Pinpoint the cell where the given text exists, returning its (X, Y) midpoint coordinate. 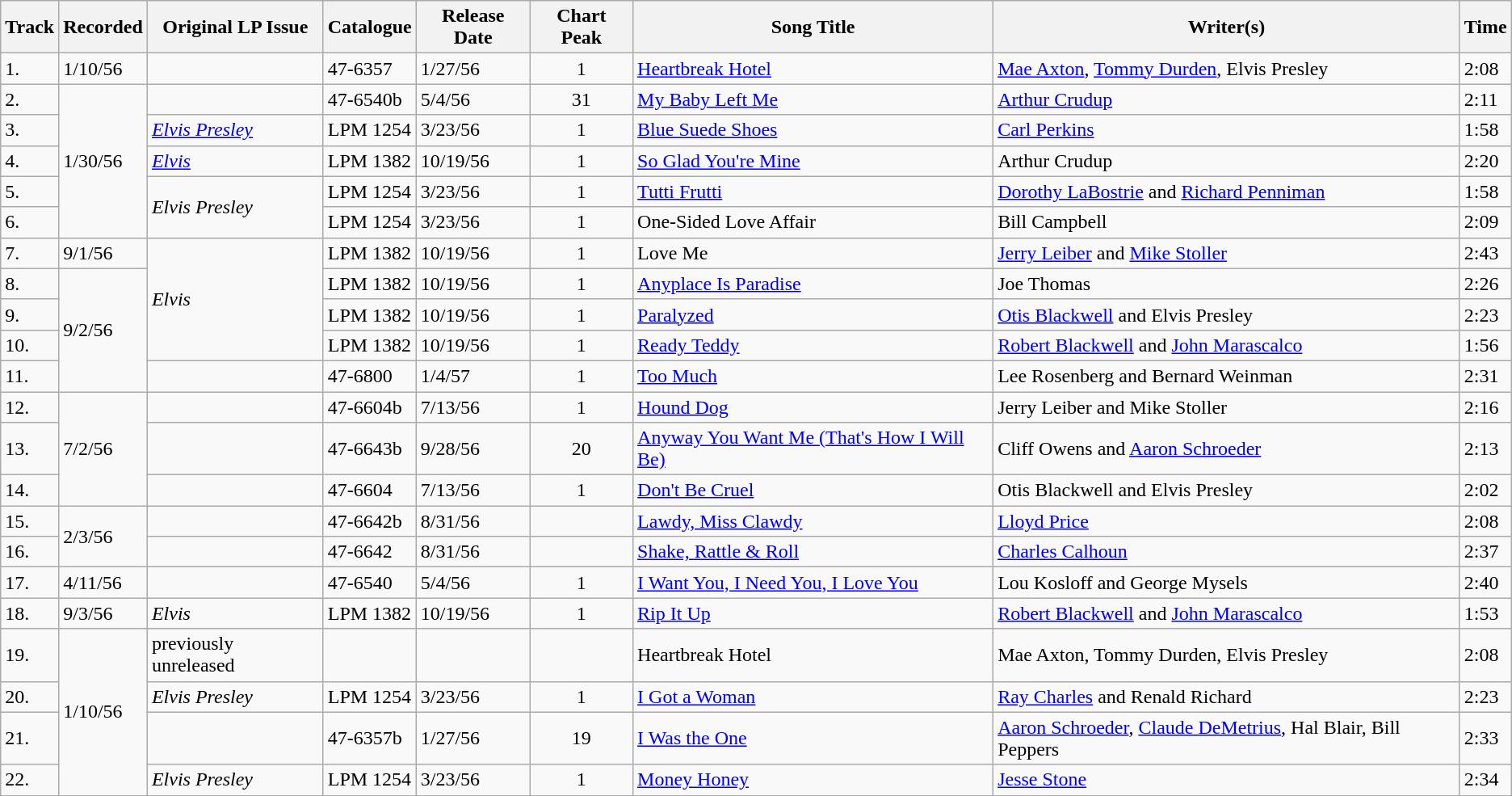
2:31 (1485, 376)
47-6540 (370, 583)
7. (30, 253)
I Want You, I Need You, I Love You (813, 583)
Paralyzed (813, 314)
Don't Be Cruel (813, 491)
22. (30, 780)
47-6604b (370, 406)
Money Honey (813, 780)
Catalogue (370, 27)
4/11/56 (103, 583)
31 (582, 99)
Writer(s) (1227, 27)
17. (30, 583)
47-6643b (370, 449)
1/30/56 (103, 161)
Blue Suede Shoes (813, 130)
Song Title (813, 27)
4. (30, 161)
2:26 (1485, 284)
Charles Calhoun (1227, 552)
Original LP Issue (235, 27)
Dorothy LaBostrie and Richard Penniman (1227, 192)
I Got a Woman (813, 697)
Ray Charles and Renald Richard (1227, 697)
9/2/56 (103, 330)
16. (30, 552)
1/4/57 (473, 376)
47-6357 (370, 69)
Time (1485, 27)
9/28/56 (473, 449)
2:11 (1485, 99)
Hound Dog (813, 406)
Jesse Stone (1227, 780)
Tutti Frutti (813, 192)
19 (582, 739)
2/3/56 (103, 537)
14. (30, 491)
My Baby Left Me (813, 99)
47-6357b (370, 739)
8. (30, 284)
7/2/56 (103, 448)
47-6642 (370, 552)
Joe Thomas (1227, 284)
2:37 (1485, 552)
2:34 (1485, 780)
19. (30, 655)
I Was the One (813, 739)
Anyway You Want Me (That's How I Will Be) (813, 449)
Lou Kosloff and George Mysels (1227, 583)
20 (582, 449)
Anyplace Is Paradise (813, 284)
previously unreleased (235, 655)
Too Much (813, 376)
3. (30, 130)
Lee Rosenberg and Bernard Weinman (1227, 376)
2:09 (1485, 222)
1:53 (1485, 613)
47-6800 (370, 376)
21. (30, 739)
9/3/56 (103, 613)
2. (30, 99)
9. (30, 314)
2:43 (1485, 253)
Aaron Schroeder, Claude DeMetrius, Hal Blair, Bill Peppers (1227, 739)
10. (30, 345)
13. (30, 449)
Carl Perkins (1227, 130)
2:33 (1485, 739)
Rip It Up (813, 613)
Cliff Owens and Aaron Schroeder (1227, 449)
Ready Teddy (813, 345)
2:40 (1485, 583)
Chart Peak (582, 27)
9/1/56 (103, 253)
Recorded (103, 27)
So Glad You're Mine (813, 161)
47-6604 (370, 491)
20. (30, 697)
Love Me (813, 253)
2:16 (1485, 406)
47-6642b (370, 521)
Lloyd Price (1227, 521)
47-6540b (370, 99)
Release Date (473, 27)
1:56 (1485, 345)
Lawdy, Miss Clawdy (813, 521)
5. (30, 192)
2:02 (1485, 491)
One-Sided Love Affair (813, 222)
1. (30, 69)
6. (30, 222)
12. (30, 406)
11. (30, 376)
18. (30, 613)
2:20 (1485, 161)
Shake, Rattle & Roll (813, 552)
Bill Campbell (1227, 222)
15. (30, 521)
2:13 (1485, 449)
Track (30, 27)
